From the cell containing the given text, extract its center point as (X, Y) coordinate. 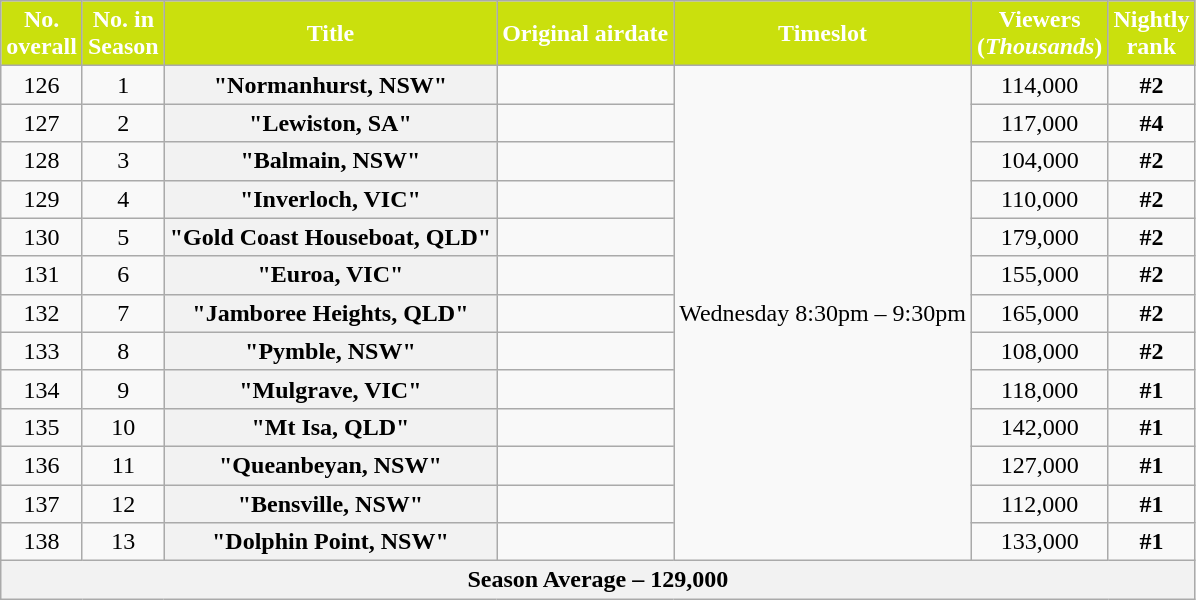
137 (42, 503)
5 (123, 237)
118,000 (1039, 389)
"Euroa, VIC" (330, 275)
108,000 (1039, 351)
117,000 (1039, 123)
"Pymble, NSW" (330, 351)
Wednesday 8:30pm – 9:30pm (823, 314)
134 (42, 389)
"Gold Coast Houseboat, QLD" (330, 237)
126 (42, 85)
6 (123, 275)
165,000 (1039, 313)
Original airdate (586, 34)
129 (42, 199)
"Normanhurst, NSW" (330, 85)
#4 (1152, 123)
110,000 (1039, 199)
7 (123, 313)
133 (42, 351)
"Jamboree Heights, QLD" (330, 313)
1 (123, 85)
Season Average – 129,000 (598, 580)
Viewers(Thousands) (1039, 34)
9 (123, 389)
11 (123, 465)
"Balmain, NSW" (330, 161)
Timeslot (823, 34)
No. in Season (123, 34)
2 (123, 123)
Title (330, 34)
130 (42, 237)
127,000 (1039, 465)
No. overall (42, 34)
114,000 (1039, 85)
127 (42, 123)
142,000 (1039, 427)
"Dolphin Point, NSW" (330, 542)
155,000 (1039, 275)
8 (123, 351)
104,000 (1039, 161)
10 (123, 427)
136 (42, 465)
128 (42, 161)
"Mulgrave, VIC" (330, 389)
"Inverloch, VIC" (330, 199)
135 (42, 427)
Nightlyrank (1152, 34)
"Mt Isa, QLD" (330, 427)
12 (123, 503)
13 (123, 542)
112,000 (1039, 503)
138 (42, 542)
"Lewiston, SA" (330, 123)
"Queanbeyan, NSW" (330, 465)
131 (42, 275)
133,000 (1039, 542)
3 (123, 161)
179,000 (1039, 237)
"Bensville, NSW" (330, 503)
132 (42, 313)
4 (123, 199)
